Output the [x, y] coordinate of the center of the cell containing the given text.  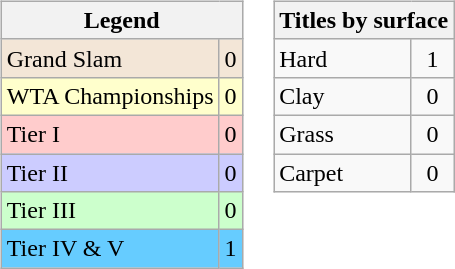
Tier II [110, 173]
Clay [343, 96]
Carpet [343, 173]
WTA Championships [110, 96]
Grand Slam [110, 58]
Grass [343, 134]
Titles by surface [364, 20]
Tier I [110, 134]
Tier III [110, 211]
Tier IV & V [110, 249]
Legend [122, 20]
Hard [343, 58]
